From the cell containing the given text, extract its center point as (X, Y) coordinate. 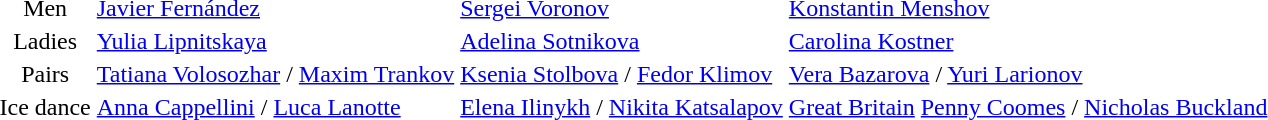
Tatiana Volosozhar / Maxim Trankov (275, 74)
Yulia Lipnitskaya (275, 41)
Adelina Sotnikova (622, 41)
Ksenia Stolbova / Fedor Klimov (622, 74)
